Search for the cell housing the specified text and yield its (X, Y) center coordinate. 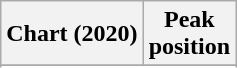
Chart (2020) (72, 34)
Peakposition (189, 34)
